Output the [x, y] coordinate of the center of the cell containing the given text.  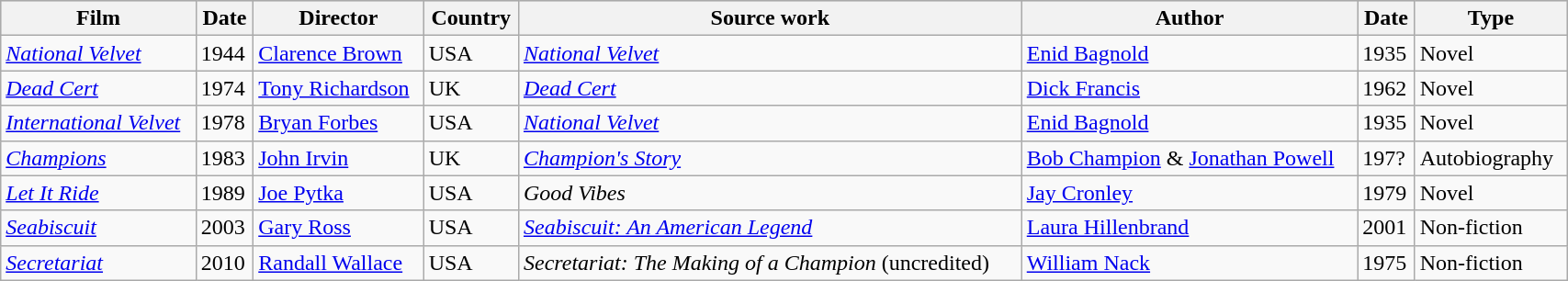
Seabiscuit: An American Legend [770, 228]
Let It Ride [99, 193]
Clarence Brown [338, 53]
International Velvet [99, 123]
1974 [224, 88]
Seabiscuit [99, 228]
Randall Wallace [338, 263]
Jay Cronley [1190, 193]
1962 [1386, 88]
Autobiography [1490, 158]
2001 [1386, 228]
197? [1386, 158]
Bryan Forbes [338, 123]
Country [470, 18]
Laura Hillenbrand [1190, 228]
Champion's Story [770, 158]
Champions [99, 158]
Type [1490, 18]
Tony Richardson [338, 88]
Secretariat [99, 263]
Dick Francis [1190, 88]
Source work [770, 18]
1944 [224, 53]
Secretariat: The Making of a Champion (uncredited) [770, 263]
1989 [224, 193]
1983 [224, 158]
Bob Champion & Jonathan Powell [1190, 158]
Director [338, 18]
Film [99, 18]
Good Vibes [770, 193]
Author [1190, 18]
Joe Pytka [338, 193]
1979 [1386, 193]
1975 [1386, 263]
1978 [224, 123]
2010 [224, 263]
2003 [224, 228]
Gary Ross [338, 228]
John Irvin [338, 158]
William Nack [1190, 263]
